Locate the cell with the specified text and output its [x, y] center coordinate. 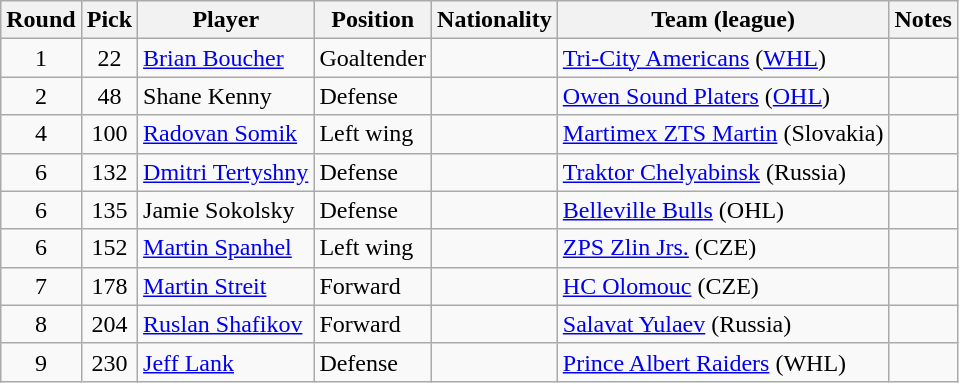
Notes [923, 20]
Round [41, 20]
ZPS Zlin Jrs. (CZE) [723, 248]
9 [41, 362]
Belleville Bulls (OHL) [723, 210]
Goaltender [373, 58]
Brian Boucher [226, 58]
Ruslan Shafikov [226, 324]
132 [109, 172]
Player [226, 20]
Dmitri Tertyshny [226, 172]
Jeff Lank [226, 362]
Prince Albert Raiders (WHL) [723, 362]
152 [109, 248]
7 [41, 286]
Shane Kenny [226, 96]
Martin Spanhel [226, 248]
1 [41, 58]
Owen Sound Platers (OHL) [723, 96]
135 [109, 210]
Martimex ZTS Martin (Slovakia) [723, 134]
100 [109, 134]
Tri-City Americans (WHL) [723, 58]
Salavat Yulaev (Russia) [723, 324]
Team (league) [723, 20]
HC Olomouc (CZE) [723, 286]
Nationality [495, 20]
Jamie Sokolsky [226, 210]
4 [41, 134]
Traktor Chelyabinsk (Russia) [723, 172]
Pick [109, 20]
48 [109, 96]
Radovan Somik [226, 134]
Martin Streit [226, 286]
Position [373, 20]
2 [41, 96]
204 [109, 324]
8 [41, 324]
178 [109, 286]
230 [109, 362]
22 [109, 58]
